Locate the cell with the specified text and output its [X, Y] center coordinate. 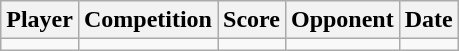
Date [428, 20]
Score [252, 20]
Opponent [342, 20]
Player [40, 20]
Competition [148, 20]
